Detect which cell encompasses the target text, then output its [X, Y] center coordinate. 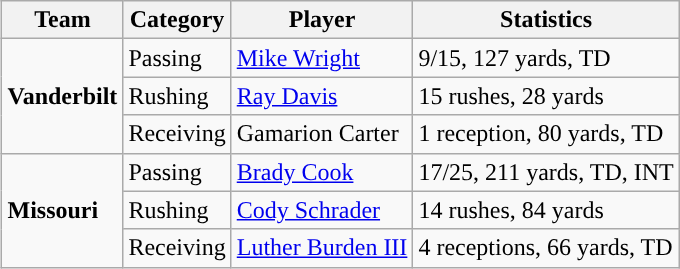
4 receptions, 66 yards, TD [546, 248]
Brady Cook [322, 172]
Missouri [62, 210]
Category [177, 20]
1 reception, 80 yards, TD [546, 134]
14 rushes, 84 yards [546, 210]
Player [322, 20]
Gamarion Carter [322, 134]
Luther Burden III [322, 248]
Cody Schrader [322, 210]
17/25, 211 yards, TD, INT [546, 172]
Ray Davis [322, 96]
Vanderbilt [62, 96]
Team [62, 20]
Statistics [546, 20]
9/15, 127 yards, TD [546, 58]
15 rushes, 28 yards [546, 96]
Mike Wright [322, 58]
